Output the [X, Y] coordinate of the center of the cell containing the given text.  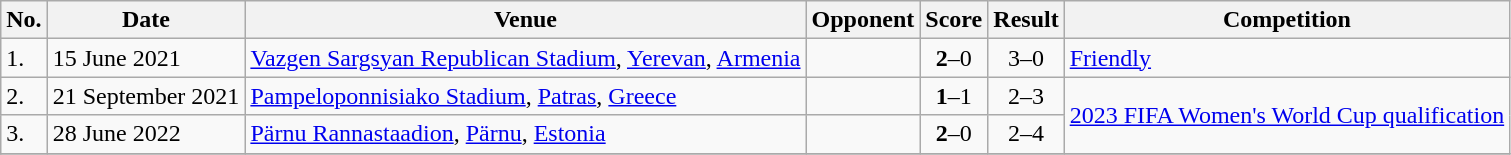
Opponent [863, 20]
2. [24, 96]
Venue [526, 20]
3–0 [1026, 58]
1–1 [954, 96]
Pärnu Rannastaadion, Pärnu, Estonia [526, 134]
3. [24, 134]
Result [1026, 20]
15 June 2021 [146, 58]
2–4 [1026, 134]
Competition [1287, 20]
Friendly [1287, 58]
21 September 2021 [146, 96]
28 June 2022 [146, 134]
Vazgen Sargsyan Republican Stadium, Yerevan, Armenia [526, 58]
Pampeloponnisiako Stadium, Patras, Greece [526, 96]
Score [954, 20]
Date [146, 20]
1. [24, 58]
2023 FIFA Women's World Cup qualification [1287, 115]
2–3 [1026, 96]
No. [24, 20]
